Pinpoint the cell where the given text exists, returning its [X, Y] midpoint coordinate. 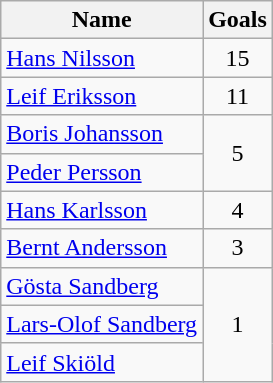
Hans Karlsson [102, 210]
Gösta Sandberg [102, 286]
Leif Eriksson [102, 96]
Goals [238, 20]
5 [238, 153]
1 [238, 324]
11 [238, 96]
Name [102, 20]
Leif Skiöld [102, 362]
15 [238, 58]
4 [238, 210]
Lars-Olof Sandberg [102, 324]
Boris Johansson [102, 134]
Hans Nilsson [102, 58]
Bernt Andersson [102, 248]
3 [238, 248]
Peder Persson [102, 172]
